For the text-containing cell, return its midpoint in [x, y] coordinate format. 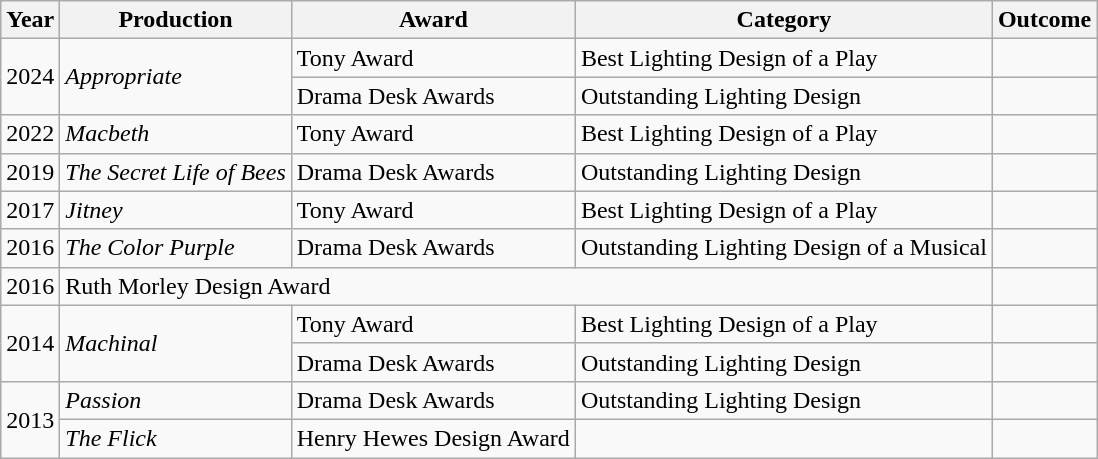
The Color Purple [176, 248]
Outcome [1044, 20]
Macbeth [176, 134]
Machinal [176, 343]
Year [30, 20]
Appropriate [176, 77]
Henry Hewes Design Award [433, 438]
Jitney [176, 210]
Passion [176, 400]
Production [176, 20]
2019 [30, 172]
2017 [30, 210]
Outstanding Lighting Design of a Musical [784, 248]
Category [784, 20]
2013 [30, 419]
2014 [30, 343]
The Secret Life of Bees [176, 172]
2024 [30, 77]
Ruth Morley Design Award [526, 286]
2022 [30, 134]
Award [433, 20]
The Flick [176, 438]
